Pinpoint the cell where the given text exists, returning its (x, y) midpoint coordinate. 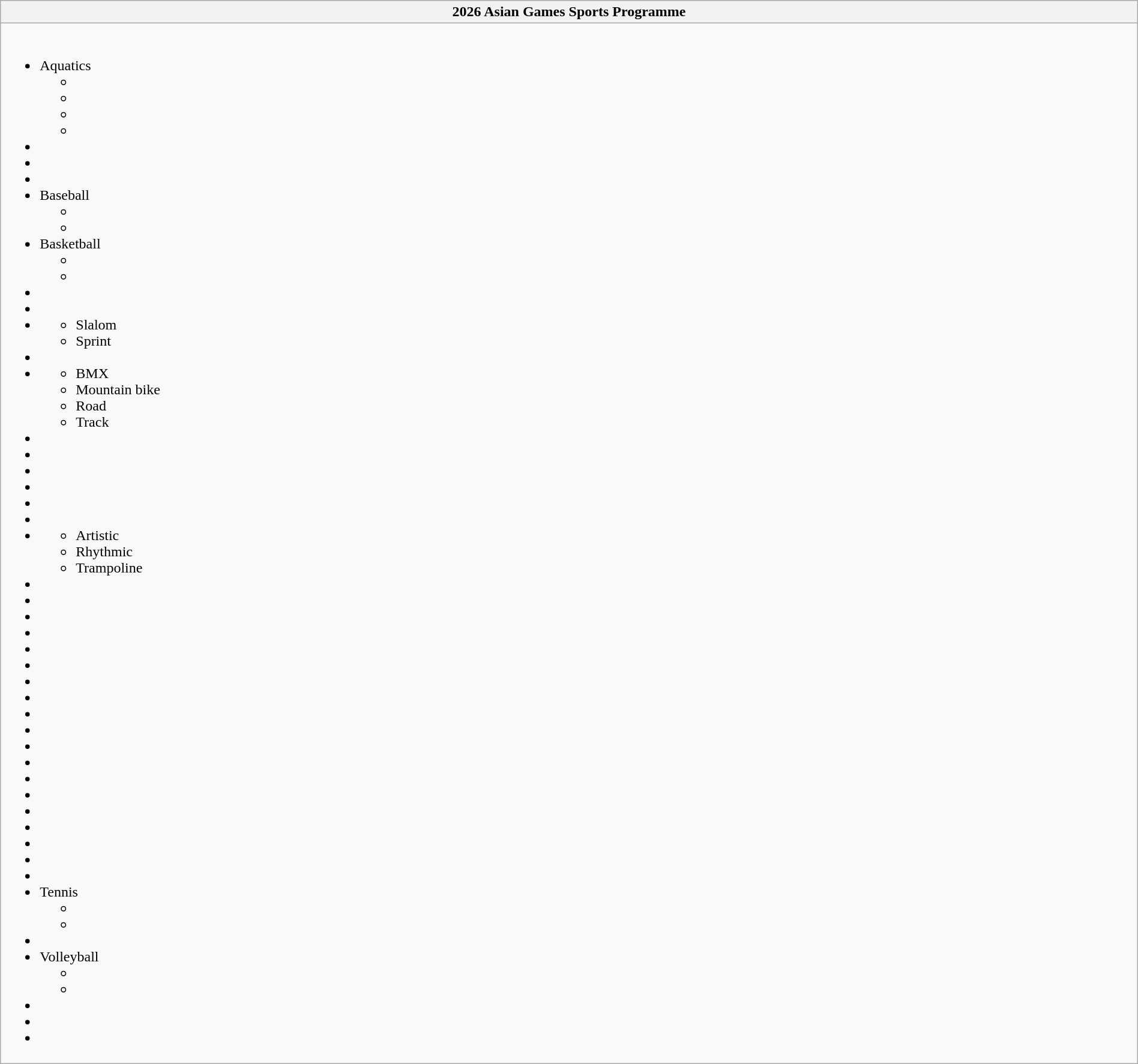
AquaticsBaseballBasketballSlalomSprintBMXMountain bikeRoadTrackArtisticRhythmicTrampolineTennisVolleyball (569, 544)
2026 Asian Games Sports Programme (569, 12)
